For the text-containing cell, return its midpoint in (X, Y) coordinate format. 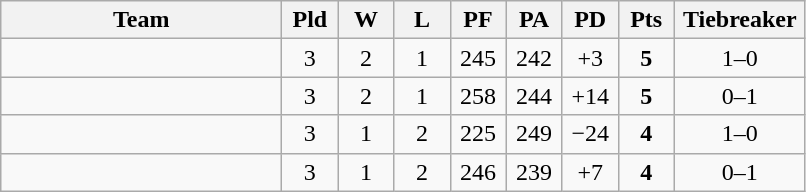
+14 (590, 96)
PD (590, 20)
Team (142, 20)
+3 (590, 58)
258 (478, 96)
Pts (646, 20)
245 (478, 58)
249 (534, 134)
+7 (590, 172)
PF (478, 20)
−24 (590, 134)
225 (478, 134)
PA (534, 20)
Tiebreaker (740, 20)
239 (534, 172)
246 (478, 172)
W (366, 20)
L (422, 20)
Pld (310, 20)
244 (534, 96)
242 (534, 58)
